Capture the cell that displays the provided text and extract its (x, y) central coordinate. 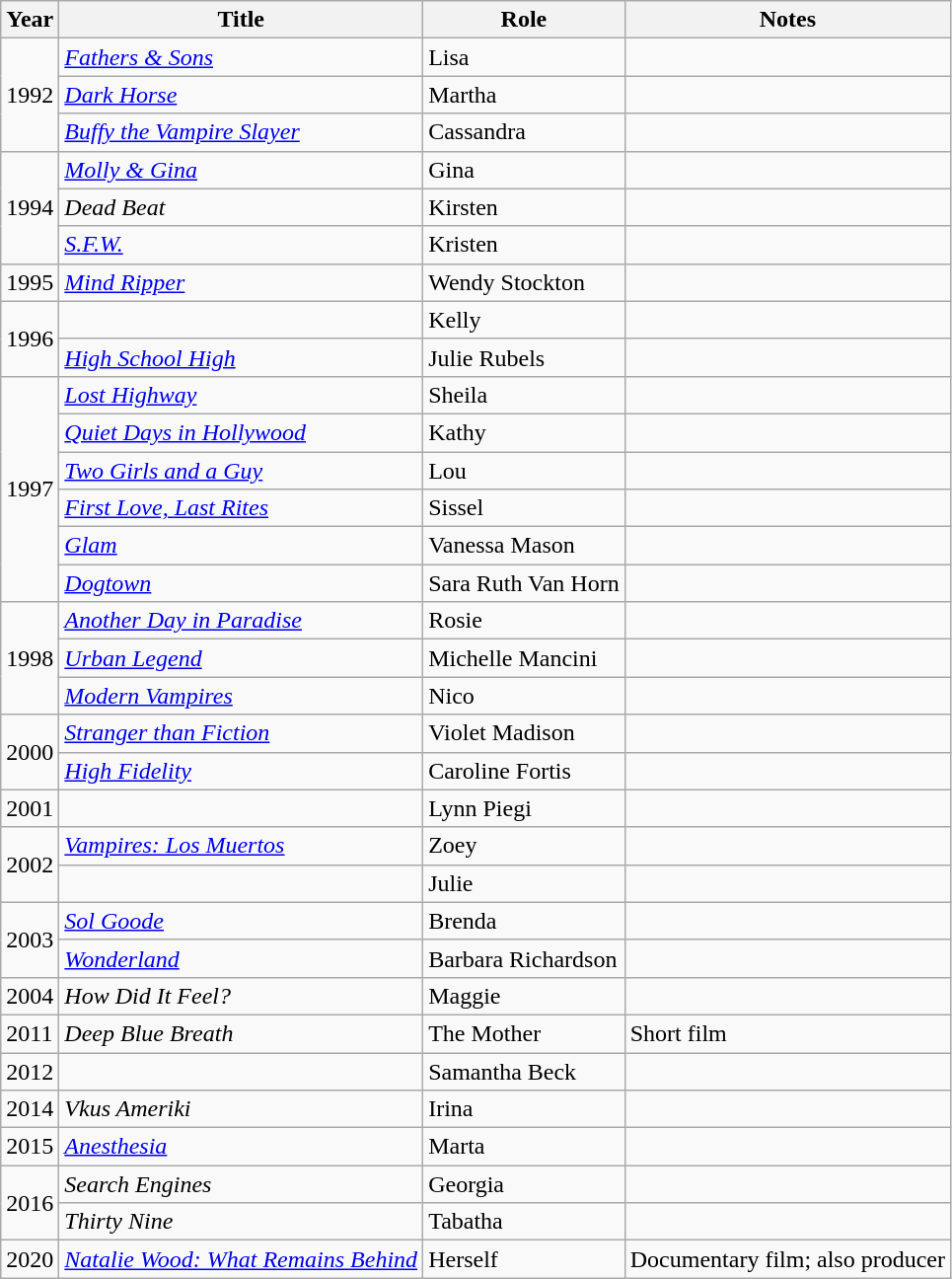
Kristen (525, 245)
2011 (30, 1033)
Dark Horse (241, 95)
1998 (30, 658)
Glam (241, 546)
Sheila (525, 395)
Gina (525, 170)
1995 (30, 282)
Quiet Days in Hollywood (241, 432)
Role (525, 20)
Another Day in Paradise (241, 621)
Buffy the Vampire Slayer (241, 132)
1996 (30, 339)
Violet Madison (525, 733)
Michelle Mancini (525, 658)
Wendy Stockton (525, 282)
Modern Vampires (241, 696)
Natalie Wood: What Remains Behind (241, 1259)
Caroline Fortis (525, 771)
The Mother (525, 1033)
How Did It Feel? (241, 996)
Notes (787, 20)
1994 (30, 207)
Georgia (525, 1184)
Short film (787, 1033)
Tabatha (525, 1222)
2004 (30, 996)
Lou (525, 471)
Julie Rubels (525, 357)
2014 (30, 1109)
Sara Ruth Van Horn (525, 583)
Samantha Beck (525, 1071)
2012 (30, 1071)
Documentary film; also producer (787, 1259)
Herself (525, 1259)
Molly & Gina (241, 170)
First Love, Last Rites (241, 508)
1992 (30, 95)
1997 (30, 489)
2001 (30, 808)
S.F.W. (241, 245)
Brenda (525, 921)
Irina (525, 1109)
Martha (525, 95)
Dead Beat (241, 207)
Kelly (525, 320)
Urban Legend (241, 658)
Lynn Piegi (525, 808)
Kathy (525, 432)
Vanessa Mason (525, 546)
Sissel (525, 508)
2016 (30, 1203)
Wonderland (241, 958)
Lisa (525, 57)
Dogtown (241, 583)
High School High (241, 357)
2003 (30, 940)
Fathers & Sons (241, 57)
Marta (525, 1147)
Year (30, 20)
2020 (30, 1259)
Two Girls and a Guy (241, 471)
Cassandra (525, 132)
2000 (30, 752)
2002 (30, 865)
Maggie (525, 996)
Barbara Richardson (525, 958)
Thirty Nine (241, 1222)
High Fidelity (241, 771)
2015 (30, 1147)
Julie (525, 883)
Lost Highway (241, 395)
Stranger than Fiction (241, 733)
Sol Goode (241, 921)
Search Engines (241, 1184)
Vkus Ameriki (241, 1109)
Rosie (525, 621)
Zoey (525, 846)
Kirsten (525, 207)
Vampires: Los Muertos (241, 846)
Deep Blue Breath (241, 1033)
Nico (525, 696)
Title (241, 20)
Anesthesia (241, 1147)
Mind Ripper (241, 282)
